From the cell containing the given text, extract its center point as (X, Y) coordinate. 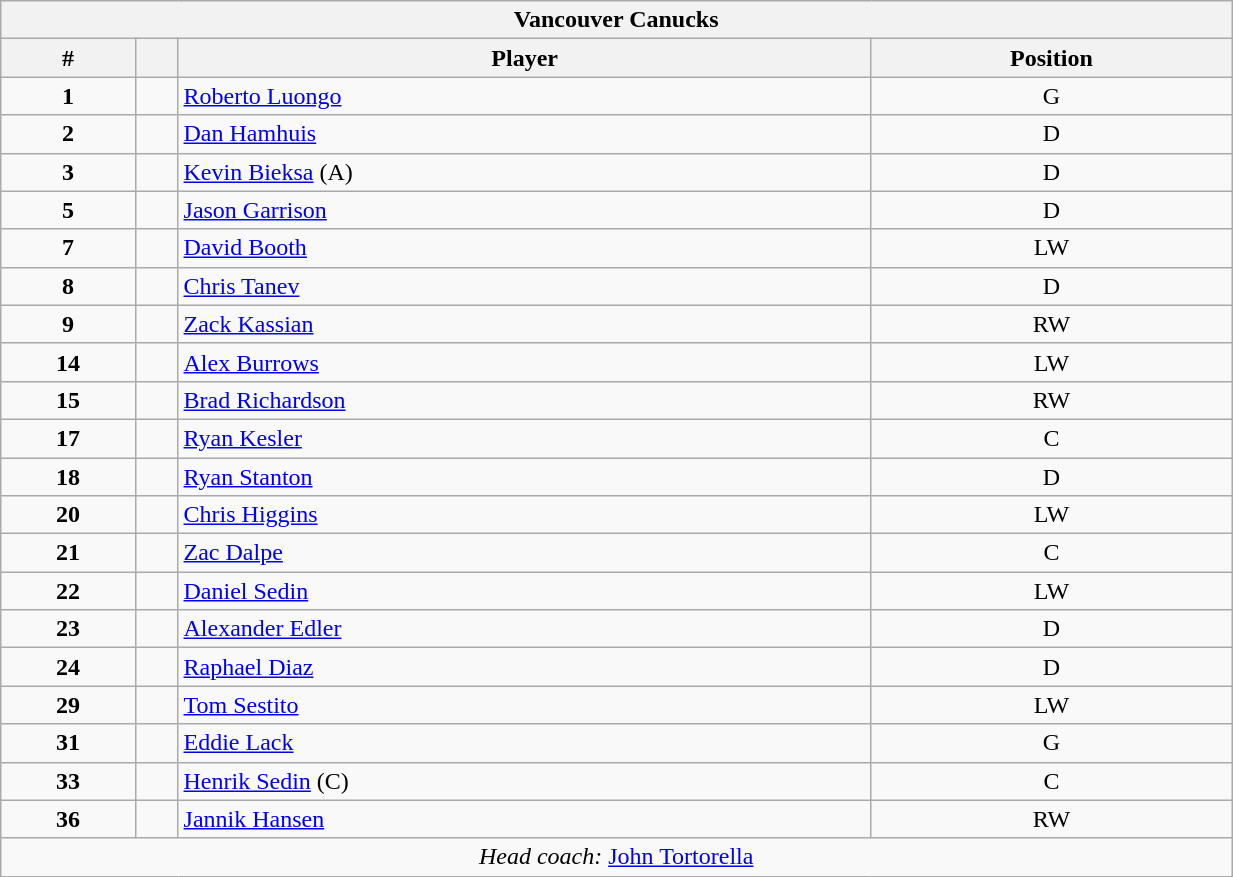
29 (68, 705)
Zac Dalpe (524, 553)
Roberto Luongo (524, 96)
7 (68, 248)
Vancouver Canucks (616, 20)
2 (68, 134)
31 (68, 743)
9 (68, 324)
Alexander Edler (524, 629)
Tom Sestito (524, 705)
24 (68, 667)
1 (68, 96)
23 (68, 629)
14 (68, 362)
# (68, 58)
Eddie Lack (524, 743)
Head coach: John Tortorella (616, 857)
Jason Garrison (524, 210)
15 (68, 400)
Daniel Sedin (524, 591)
8 (68, 286)
20 (68, 515)
Alex Burrows (524, 362)
Ryan Stanton (524, 477)
22 (68, 591)
Ryan Kesler (524, 438)
18 (68, 477)
17 (68, 438)
Raphael Diaz (524, 667)
Player (524, 58)
5 (68, 210)
Chris Higgins (524, 515)
21 (68, 553)
33 (68, 781)
Zack Kassian (524, 324)
Position (1051, 58)
3 (68, 172)
Kevin Bieksa (A) (524, 172)
Dan Hamhuis (524, 134)
Chris Tanev (524, 286)
Brad Richardson (524, 400)
36 (68, 819)
Jannik Hansen (524, 819)
David Booth (524, 248)
Henrik Sedin (C) (524, 781)
